Detect which cell encompasses the target text, then output its [X, Y] center coordinate. 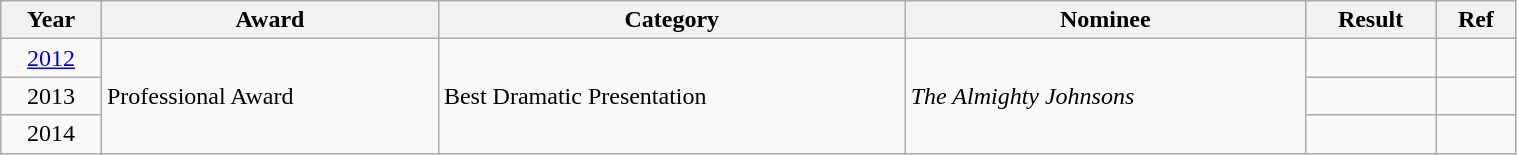
2013 [52, 96]
Ref [1476, 20]
Year [52, 20]
The Almighty Johnsons [1105, 96]
2014 [52, 134]
Result [1370, 20]
Category [672, 20]
Best Dramatic Presentation [672, 96]
2012 [52, 58]
Award [270, 20]
Nominee [1105, 20]
Professional Award [270, 96]
